Extract the [x, y] coordinate from the center of the cell holding the provided text.  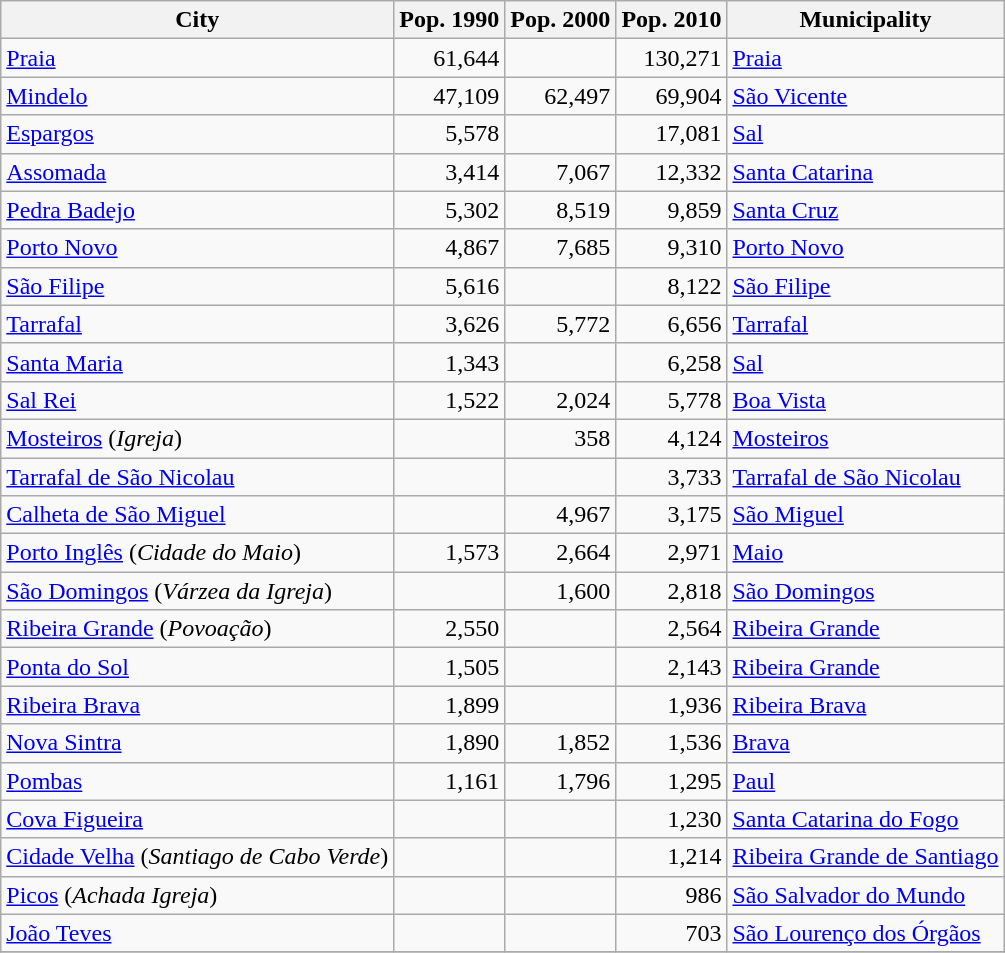
Sal Rei [198, 400]
1,573 [450, 553]
6,656 [672, 324]
Picos (Achada Igreja) [198, 895]
5,772 [560, 324]
8,122 [672, 286]
6,258 [672, 362]
8,519 [560, 210]
São Salvador do Mundo [866, 895]
2,143 [672, 667]
Cidade Velha (Santiago de Cabo Verde) [198, 857]
3,733 [672, 477]
2,818 [672, 591]
Boa Vista [866, 400]
Assomada [198, 172]
5,578 [450, 134]
2,664 [560, 553]
62,497 [560, 96]
2,564 [672, 629]
1,936 [672, 705]
Ponta do Sol [198, 667]
3,626 [450, 324]
São Lourenço dos Órgãos [866, 933]
City [198, 20]
São Domingos (Várzea da Igreja) [198, 591]
1,522 [450, 400]
3,175 [672, 515]
2,971 [672, 553]
7,067 [560, 172]
1,343 [450, 362]
Mosteiros (Igreja) [198, 438]
Porto Inglês (Cidade do Maio) [198, 553]
São Domingos [866, 591]
1,505 [450, 667]
São Vicente [866, 96]
São Miguel [866, 515]
Pop. 2010 [672, 20]
Santa Catarina do Fogo [866, 819]
1,899 [450, 705]
986 [672, 895]
1,214 [672, 857]
1,230 [672, 819]
Calheta de São Miguel [198, 515]
5,778 [672, 400]
Cova Figueira [198, 819]
João Teves [198, 933]
Pop. 1990 [450, 20]
47,109 [450, 96]
61,644 [450, 58]
Mosteiros [866, 438]
12,332 [672, 172]
1,536 [672, 743]
Pombas [198, 781]
1,796 [560, 781]
Nova Sintra [198, 743]
9,310 [672, 248]
Municipality [866, 20]
Paul [866, 781]
2,550 [450, 629]
Espargos [198, 134]
4,967 [560, 515]
Santa Maria [198, 362]
1,295 [672, 781]
69,904 [672, 96]
Ribeira Grande (Povoação) [198, 629]
1,600 [560, 591]
Santa Catarina [866, 172]
9,859 [672, 210]
4,124 [672, 438]
Brava [866, 743]
4,867 [450, 248]
Ribeira Grande de Santiago [866, 857]
1,890 [450, 743]
7,685 [560, 248]
2,024 [560, 400]
5,616 [450, 286]
5,302 [450, 210]
Mindelo [198, 96]
1,852 [560, 743]
703 [672, 933]
1,161 [450, 781]
Pop. 2000 [560, 20]
Maio [866, 553]
358 [560, 438]
3,414 [450, 172]
130,271 [672, 58]
Pedra Badejo [198, 210]
Santa Cruz [866, 210]
17,081 [672, 134]
